From the cell containing the given text, extract its center point as (x, y) coordinate. 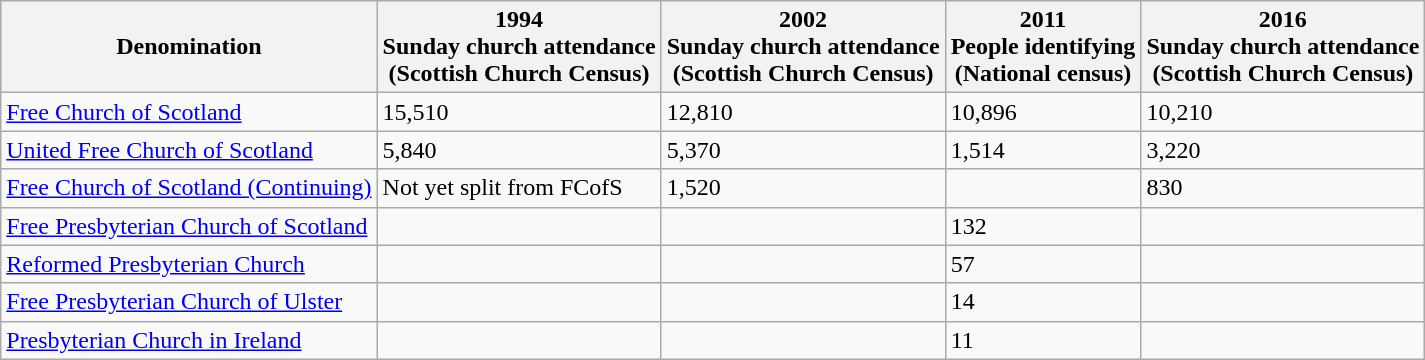
Reformed Presbyterian Church (189, 264)
2011People identifying(National census) (1043, 47)
5,840 (519, 150)
1994Sunday church attendance(Scottish Church Census) (519, 47)
2016Sunday church attendance(Scottish Church Census) (1283, 47)
12,810 (803, 112)
Free Church of Scotland (189, 112)
5,370 (803, 150)
10,210 (1283, 112)
1,520 (803, 188)
830 (1283, 188)
11 (1043, 340)
2002Sunday church attendance(Scottish Church Census) (803, 47)
3,220 (1283, 150)
57 (1043, 264)
Denomination (189, 47)
Free Presbyterian Church of Scotland (189, 226)
Free Church of Scotland (Continuing) (189, 188)
10,896 (1043, 112)
132 (1043, 226)
Free Presbyterian Church of Ulster (189, 302)
1,514 (1043, 150)
Presbyterian Church in Ireland (189, 340)
Not yet split from FCofS (519, 188)
14 (1043, 302)
United Free Church of Scotland (189, 150)
15,510 (519, 112)
